Pinpoint the cell where the given text exists, returning its (x, y) midpoint coordinate. 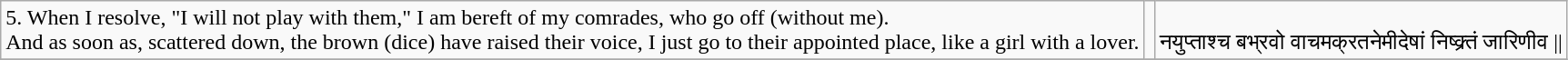
नयुप्ताश्च बभ्रवो वाचमक्रतनेमीदेषां निष्क्र्तं जारिणीव || (1361, 31)
